Extract the (X, Y) coordinate from the center of the cell holding the provided text.  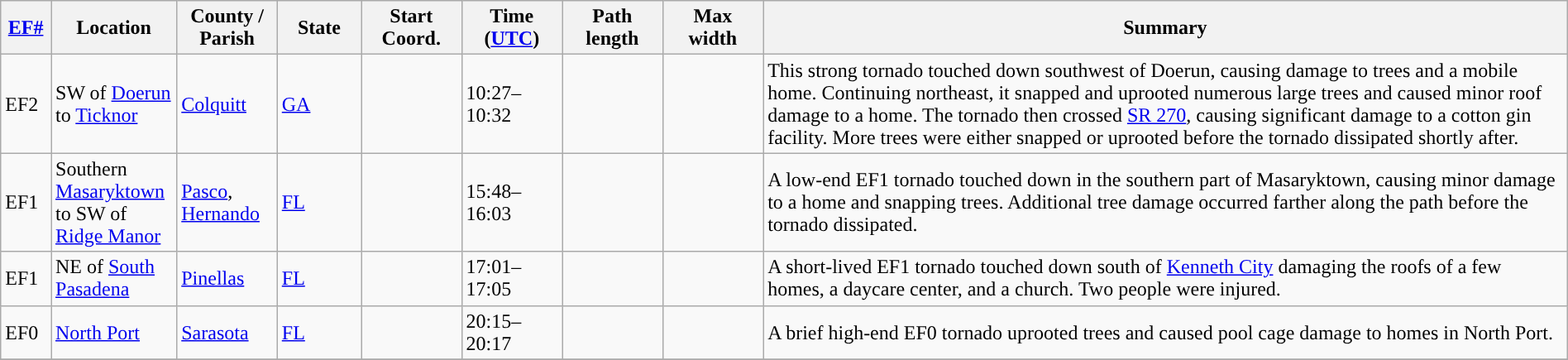
Colquitt (227, 104)
17:01–17:05 (512, 278)
Pinellas (227, 278)
Start Coord. (412, 28)
Sarasota (227, 333)
Time (UTC) (512, 28)
15:48–16:03 (512, 202)
North Port (114, 333)
EF2 (26, 104)
EF0 (26, 333)
10:27–10:32 (512, 104)
GA (319, 104)
County / Parish (227, 28)
Southern Masaryktown to SW of Ridge Manor (114, 202)
EF# (26, 28)
Pasco, Hernando (227, 202)
Max width (713, 28)
20:15–20:17 (512, 333)
A brief high-end EF0 tornado uprooted trees and caused pool cage damage to homes in North Port. (1166, 333)
Location (114, 28)
Summary (1166, 28)
NE of South Pasadena (114, 278)
SW of Doerun to Ticknor (114, 104)
Path length (613, 28)
State (319, 28)
